Identify which cell holds the provided text, then report its [X, Y] central coordinate. 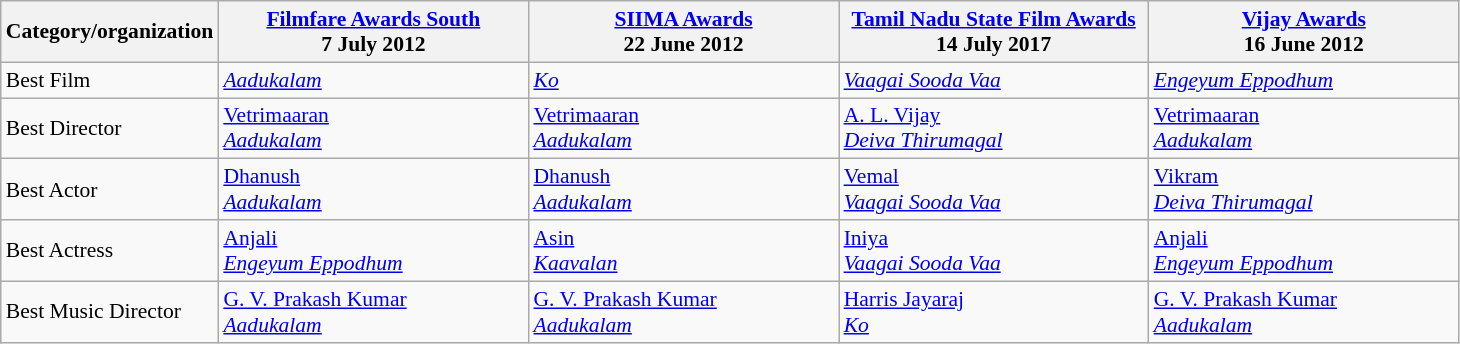
Category/organization [110, 32]
VikramDeiva Thirumagal [1304, 190]
Best Actress [110, 250]
Harris JayarajKo [994, 312]
Vijay Awards16 June 2012 [1304, 32]
Best Director [110, 128]
VemalVaagai Sooda Vaa [994, 190]
IniyaVaagai Sooda Vaa [994, 250]
Ko [683, 80]
Vaagai Sooda Vaa [994, 80]
AsinKaavalan [683, 250]
A. L. VijayDeiva Thirumagal [994, 128]
Engeyum Eppodhum [1304, 80]
Best Actor [110, 190]
Best Film [110, 80]
Aadukalam [373, 80]
SIIMA Awards22 June 2012 [683, 32]
Tamil Nadu State Film Awards14 July 2017 [994, 32]
Filmfare Awards South7 July 2012 [373, 32]
Best Music Director [110, 312]
